Determine the [X, Y] coordinate at the center of the cell enclosing the given text.  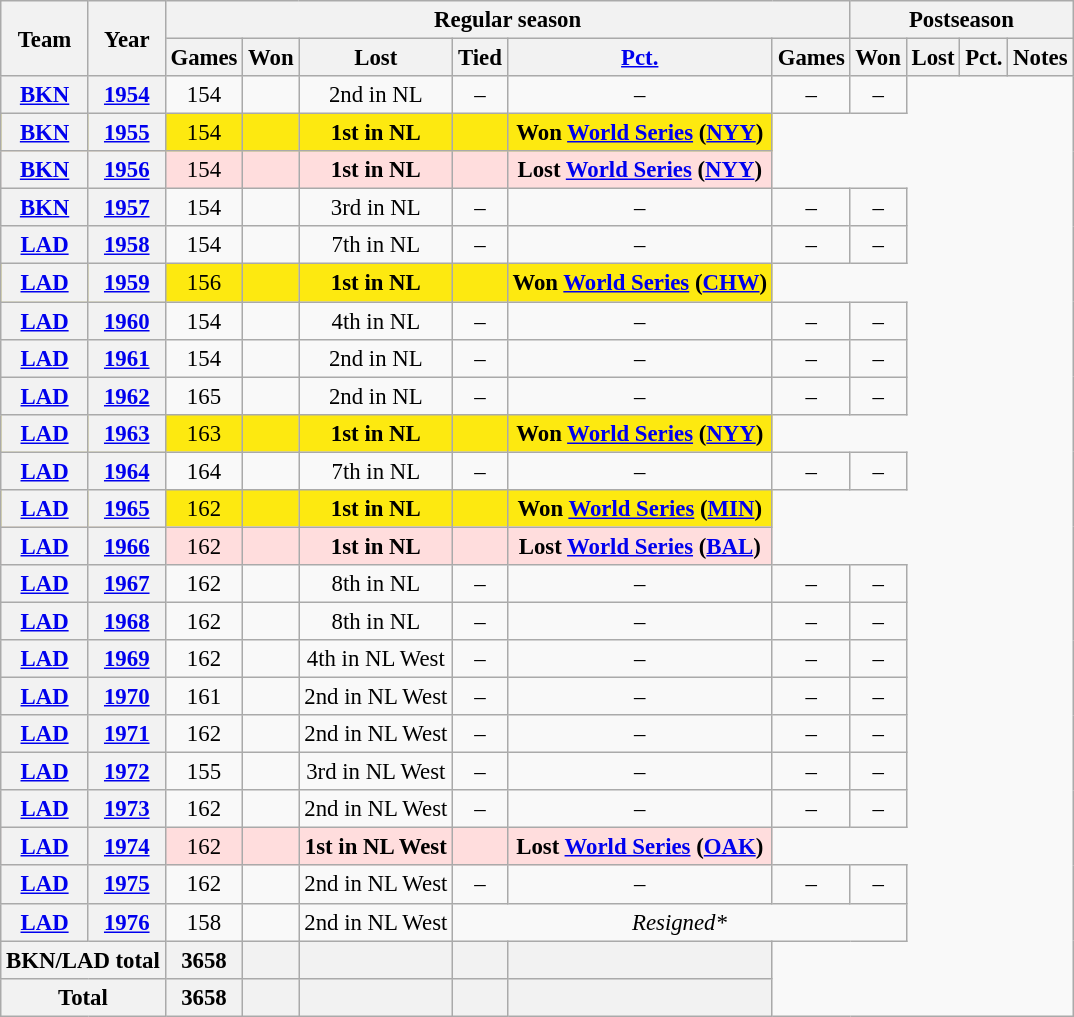
3rd in NL West [376, 772]
1975 [126, 885]
1968 [126, 621]
1958 [126, 245]
1976 [126, 922]
1970 [126, 697]
Tied [480, 58]
Won World Series (CHW) [640, 283]
Regular season [508, 20]
4th in NL [376, 321]
1966 [126, 546]
Year [126, 38]
1969 [126, 659]
1972 [126, 772]
Resigned* [680, 922]
1957 [126, 208]
Team [45, 38]
Lost World Series (NYY) [640, 170]
Lost World Series (BAL) [640, 546]
1974 [126, 847]
1967 [126, 584]
1954 [126, 95]
1971 [126, 734]
161 [204, 697]
155 [204, 772]
1973 [126, 809]
1956 [126, 170]
156 [204, 283]
Won World Series (MIN) [640, 509]
165 [204, 396]
1963 [126, 433]
163 [204, 433]
BKN/LAD total [83, 960]
158 [204, 922]
Total [83, 997]
1st in NL West [376, 847]
Postseason [962, 20]
164 [204, 471]
1959 [126, 283]
1962 [126, 396]
1960 [126, 321]
1965 [126, 509]
Notes [1040, 58]
1955 [126, 133]
1961 [126, 358]
3rd in NL [376, 208]
1964 [126, 471]
4th in NL West [376, 659]
Lost World Series (OAK) [640, 847]
